From the cell containing the given text, extract its center point as (x, y) coordinate. 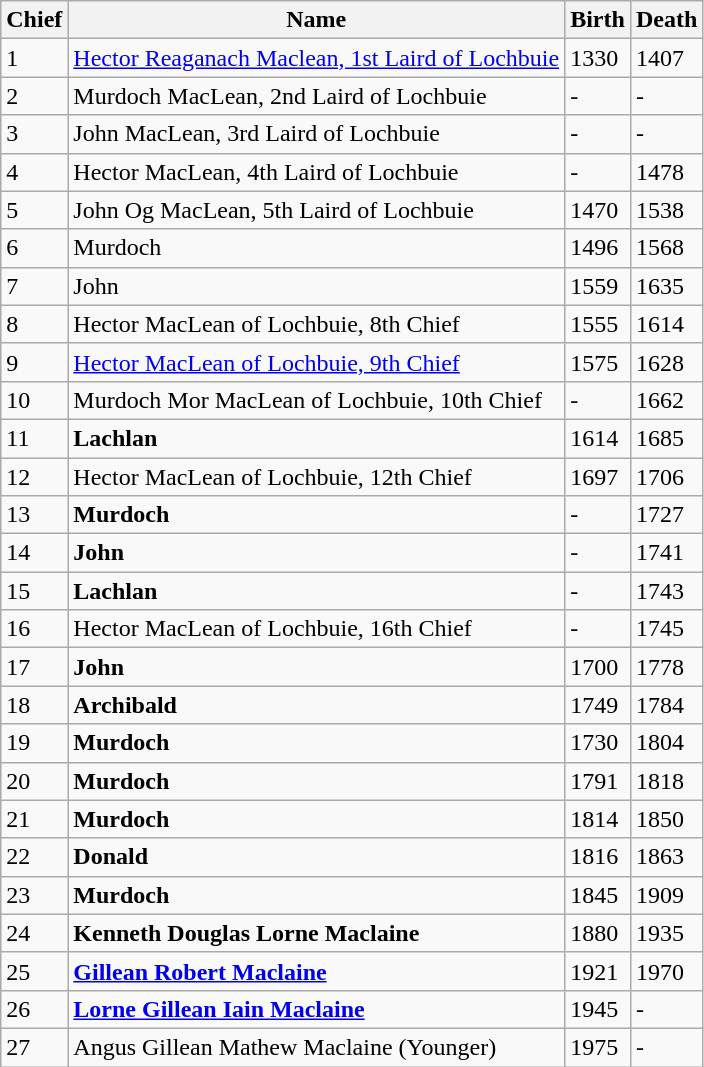
14 (34, 553)
1816 (598, 857)
1538 (666, 210)
Name (316, 20)
1470 (598, 210)
24 (34, 933)
Death (666, 20)
1945 (598, 1009)
John Og MacLean, 5th Laird of Lochbuie (316, 210)
1635 (666, 286)
1814 (598, 819)
1330 (598, 58)
1741 (666, 553)
1845 (598, 895)
Hector MacLean, 4th Laird of Lochbuie (316, 172)
25 (34, 971)
Hector MacLean of Lochbuie, 12th Chief (316, 477)
10 (34, 400)
17 (34, 667)
18 (34, 705)
1784 (666, 705)
1575 (598, 362)
Hector MacLean of Lochbuie, 9th Chief (316, 362)
1568 (666, 248)
Donald (316, 857)
1727 (666, 515)
1407 (666, 58)
8 (34, 324)
11 (34, 438)
Murdoch MacLean, 2nd Laird of Lochbuie (316, 96)
Kenneth Douglas Lorne Maclaine (316, 933)
Birth (598, 20)
5 (34, 210)
6 (34, 248)
15 (34, 591)
1818 (666, 781)
John MacLean, 3rd Laird of Lochbuie (316, 134)
1662 (666, 400)
Chief (34, 20)
27 (34, 1047)
1880 (598, 933)
Lorne Gillean Iain Maclaine (316, 1009)
1749 (598, 705)
1975 (598, 1047)
Gillean Robert Maclaine (316, 971)
Archibald (316, 705)
9 (34, 362)
1685 (666, 438)
1496 (598, 248)
3 (34, 134)
1921 (598, 971)
26 (34, 1009)
Hector MacLean of Lochbuie, 8th Chief (316, 324)
13 (34, 515)
1730 (598, 743)
Hector MacLean of Lochbuie, 16th Chief (316, 629)
Murdoch Mor MacLean of Lochbuie, 10th Chief (316, 400)
1706 (666, 477)
22 (34, 857)
21 (34, 819)
1970 (666, 971)
12 (34, 477)
19 (34, 743)
1478 (666, 172)
16 (34, 629)
2 (34, 96)
1909 (666, 895)
1850 (666, 819)
4 (34, 172)
23 (34, 895)
1935 (666, 933)
7 (34, 286)
1863 (666, 857)
1791 (598, 781)
1559 (598, 286)
20 (34, 781)
1 (34, 58)
Hector Reaganach Maclean, 1st Laird of Lochbuie (316, 58)
1778 (666, 667)
1745 (666, 629)
Angus Gillean Mathew Maclaine (Younger) (316, 1047)
1555 (598, 324)
1628 (666, 362)
1804 (666, 743)
1697 (598, 477)
1743 (666, 591)
1700 (598, 667)
